Return the [X, Y] coordinate for the center point of the cell that contains the specified text.  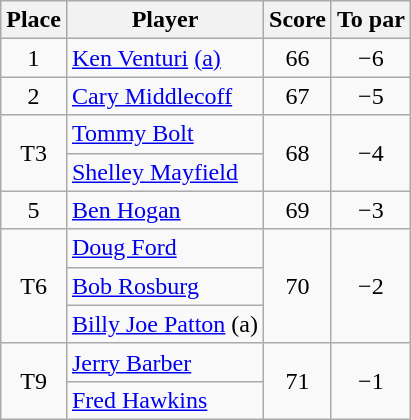
2 [34, 96]
−6 [370, 58]
Jerry Barber [164, 362]
Ken Venturi (a) [164, 58]
To par [370, 20]
70 [298, 286]
Cary Middlecoff [164, 96]
Score [298, 20]
−3 [370, 210]
−4 [370, 153]
Ben Hogan [164, 210]
−1 [370, 381]
T3 [34, 153]
71 [298, 381]
T9 [34, 381]
Shelley Mayfield [164, 172]
−2 [370, 286]
5 [34, 210]
Player [164, 20]
Tommy Bolt [164, 134]
−5 [370, 96]
Billy Joe Patton (a) [164, 324]
69 [298, 210]
Fred Hawkins [164, 400]
66 [298, 58]
Doug Ford [164, 248]
T6 [34, 286]
67 [298, 96]
1 [34, 58]
Place [34, 20]
Bob Rosburg [164, 286]
68 [298, 153]
